Find where the given text appears and provide that cell's center as (x, y) coordinate. 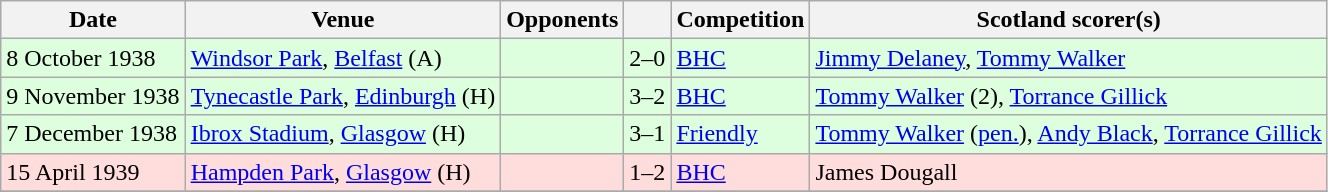
Ibrox Stadium, Glasgow (H) (343, 134)
1–2 (648, 172)
Scotland scorer(s) (1068, 20)
Tynecastle Park, Edinburgh (H) (343, 96)
Opponents (562, 20)
2–0 (648, 58)
Windsor Park, Belfast (A) (343, 58)
9 November 1938 (93, 96)
7 December 1938 (93, 134)
3–1 (648, 134)
Friendly (740, 134)
Tommy Walker (2), Torrance Gillick (1068, 96)
Competition (740, 20)
Venue (343, 20)
3–2 (648, 96)
Tommy Walker (pen.), Andy Black, Torrance Gillick (1068, 134)
James Dougall (1068, 172)
Jimmy Delaney, Tommy Walker (1068, 58)
Date (93, 20)
15 April 1939 (93, 172)
8 October 1938 (93, 58)
Hampden Park, Glasgow (H) (343, 172)
